Identify which cell holds the provided text, then report its (X, Y) central coordinate. 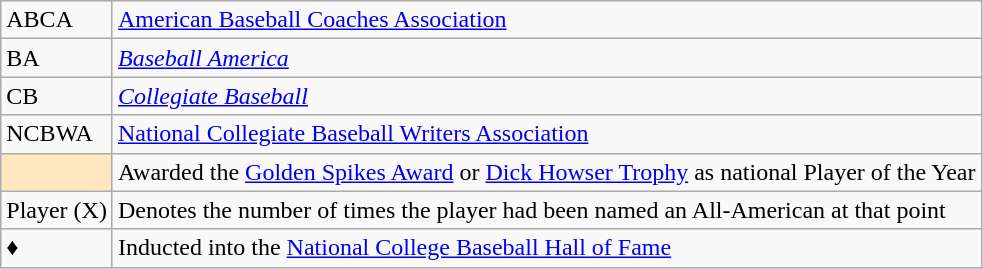
ABCA (57, 20)
♦ (57, 248)
National Collegiate Baseball Writers Association (546, 134)
Baseball America (546, 58)
Player (X) (57, 210)
Inducted into the National College Baseball Hall of Fame (546, 248)
BA (57, 58)
American Baseball Coaches Association (546, 20)
Awarded the Golden Spikes Award or Dick Howser Trophy as national Player of the Year (546, 172)
NCBWA (57, 134)
Denotes the number of times the player had been named an All-American at that point (546, 210)
CB (57, 96)
Collegiate Baseball (546, 96)
